From the cell containing the given text, extract its center point as [x, y] coordinate. 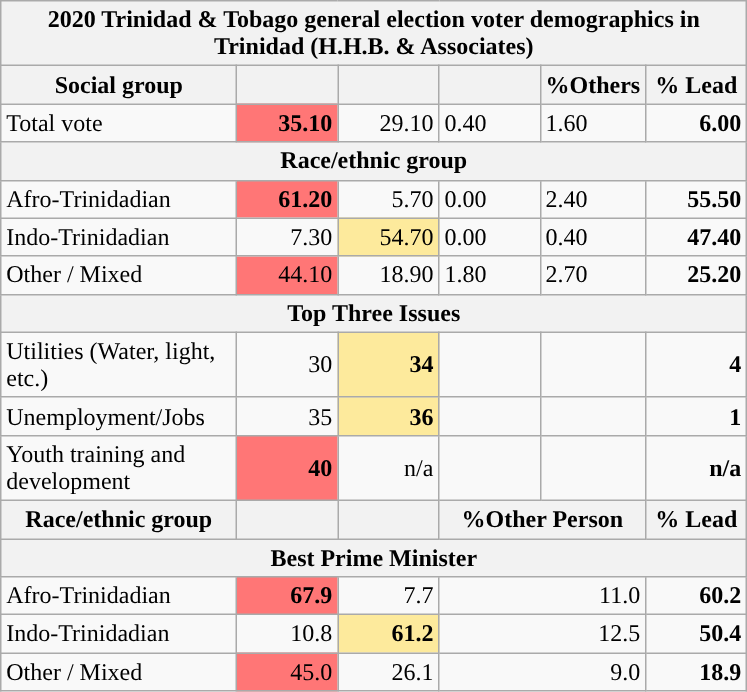
Total vote [119, 123]
34 [388, 364]
%Other Person [542, 519]
6.00 [696, 123]
Utilities (Water, light, etc.) [119, 364]
47.40 [696, 237]
1 [696, 416]
40 [288, 468]
18.90 [388, 275]
61.2 [388, 634]
Unemployment/Jobs [119, 416]
Best Prime Minister [374, 557]
36 [388, 416]
11.0 [542, 596]
4 [696, 364]
29.10 [388, 123]
1.60 [593, 123]
1.80 [490, 275]
2020 Trinidad & Tobago general election voter demographics in Trinidad (H.H.B. & Associates) [374, 34]
55.50 [696, 199]
25.20 [696, 275]
18.9 [696, 672]
Top Three Issues [374, 313]
50.4 [696, 634]
35 [288, 416]
45.0 [288, 672]
7.7 [388, 596]
Youth training and development [119, 468]
60.2 [696, 596]
54.70 [388, 237]
9.0 [542, 672]
5.70 [388, 199]
%Others [593, 85]
35.10 [288, 123]
12.5 [542, 634]
61.20 [288, 199]
67.9 [288, 596]
2.70 [593, 275]
2.40 [593, 199]
Social group [119, 85]
44.10 [288, 275]
30 [288, 364]
7.30 [288, 237]
10.8 [288, 634]
26.1 [388, 672]
